Identify which cell holds the provided text, then report its (X, Y) central coordinate. 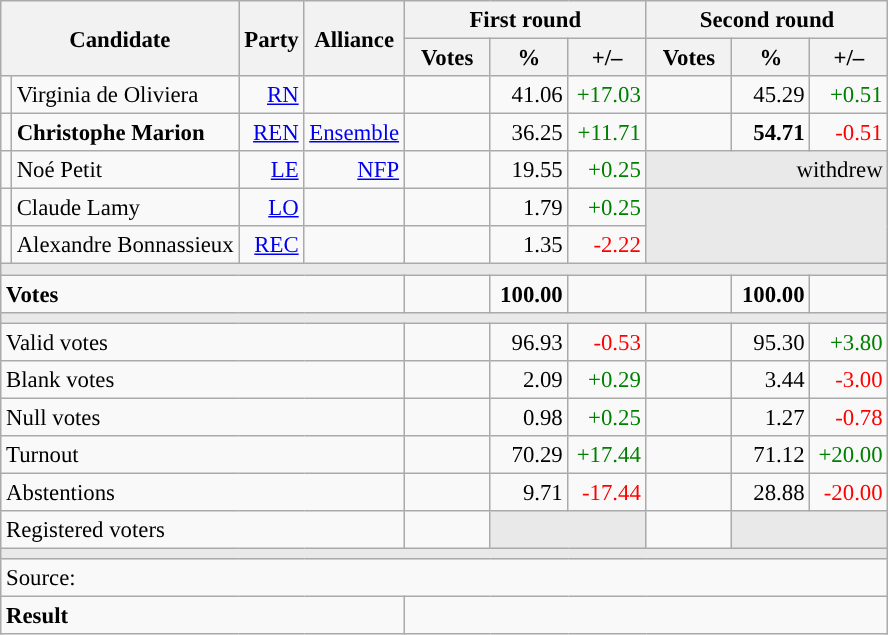
LO (272, 208)
Source: (444, 578)
Registered voters (203, 530)
REN (272, 133)
First round (525, 20)
Noé Petit (125, 170)
96.93 (529, 342)
Virginia de Oliviera (125, 95)
withdrew (767, 170)
70.29 (529, 455)
9.71 (529, 492)
41.06 (529, 95)
LE (272, 170)
-3.00 (849, 379)
Party (272, 38)
NFP (354, 170)
28.88 (771, 492)
+0.29 (607, 379)
Valid votes (203, 342)
-0.78 (849, 417)
Abstentions (203, 492)
Alexandre Bonnassieux (125, 245)
-2.22 (607, 245)
+3.80 (849, 342)
-0.53 (607, 342)
54.71 (771, 133)
1.35 (529, 245)
Candidate (120, 38)
Claude Lamy (125, 208)
REC (272, 245)
1.27 (771, 417)
Second round (767, 20)
-17.44 (607, 492)
+20.00 (849, 455)
RN (272, 95)
Alliance (354, 38)
+17.03 (607, 95)
3.44 (771, 379)
71.12 (771, 455)
2.09 (529, 379)
36.25 (529, 133)
+11.71 (607, 133)
-20.00 (849, 492)
+0.51 (849, 95)
45.29 (771, 95)
Result (203, 616)
19.55 (529, 170)
-0.51 (849, 133)
1.79 (529, 208)
Null votes (203, 417)
Blank votes (203, 379)
Turnout (203, 455)
Ensemble (354, 133)
0.98 (529, 417)
95.30 (771, 342)
Christophe Marion (125, 133)
+17.44 (607, 455)
